For the text-containing cell, return its midpoint in (X, Y) coordinate format. 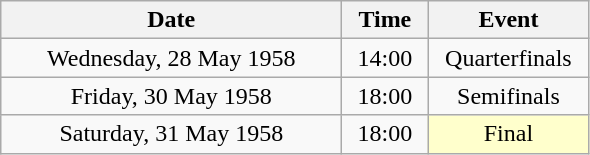
Event (508, 20)
Quarterfinals (508, 58)
14:00 (385, 58)
Date (172, 20)
Friday, 30 May 1958 (172, 96)
Final (508, 134)
Time (385, 20)
Semifinals (508, 96)
Saturday, 31 May 1958 (172, 134)
Wednesday, 28 May 1958 (172, 58)
